For the text-containing cell, return its midpoint in (X, Y) coordinate format. 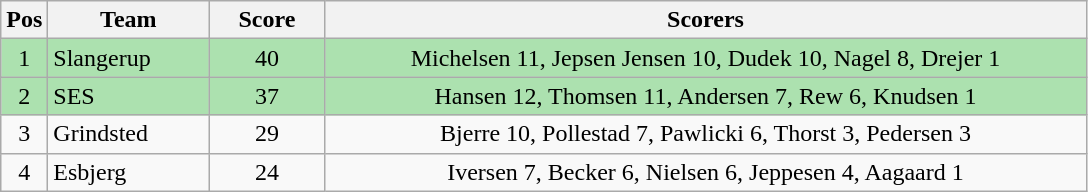
29 (267, 134)
Bjerre 10, Pollestad 7, Pawlicki 6, Thorst 3, Pedersen 3 (706, 134)
Scorers (706, 20)
1 (24, 58)
4 (24, 172)
Esbjerg (128, 172)
Grindsted (128, 134)
SES (128, 96)
40 (267, 58)
37 (267, 96)
Pos (24, 20)
24 (267, 172)
Hansen 12, Thomsen 11, Andersen 7, Rew 6, Knudsen 1 (706, 96)
Score (267, 20)
Michelsen 11, Jepsen Jensen 10, Dudek 10, Nagel 8, Drejer 1 (706, 58)
2 (24, 96)
Iversen 7, Becker 6, Nielsen 6, Jeppesen 4, Aagaard 1 (706, 172)
3 (24, 134)
Slangerup (128, 58)
Team (128, 20)
